Pinpoint the cell where the given text exists, returning its (X, Y) midpoint coordinate. 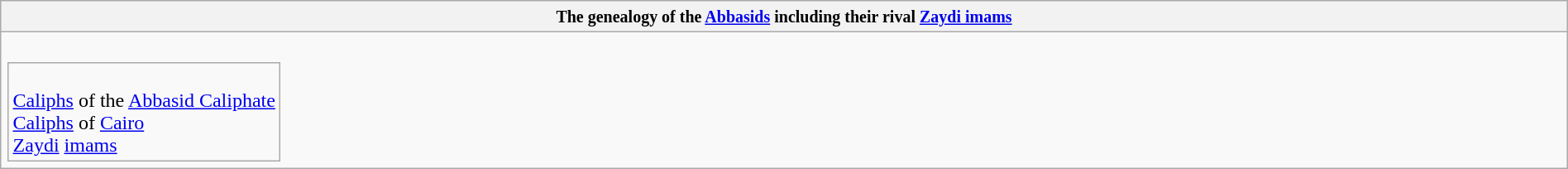
The genealogy of the Abbasids including their rival Zaydi imams (784, 17)
